Determine the [x, y] coordinate at the center of the cell enclosing the given text.  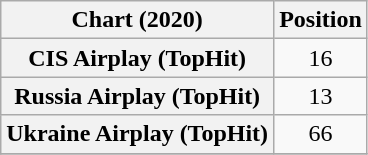
Position [321, 20]
CIS Airplay (TopHit) [138, 58]
Chart (2020) [138, 20]
Russia Airplay (TopHit) [138, 96]
13 [321, 96]
66 [321, 134]
Ukraine Airplay (TopHit) [138, 134]
16 [321, 58]
